Provide the (X, Y) coordinate of the cell's center where the given text is located.  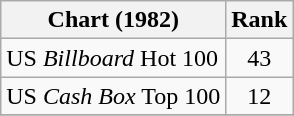
12 (260, 96)
US Billboard Hot 100 (114, 58)
Chart (1982) (114, 20)
US Cash Box Top 100 (114, 96)
Rank (260, 20)
43 (260, 58)
